For the text-containing cell, return its midpoint in [x, y] coordinate format. 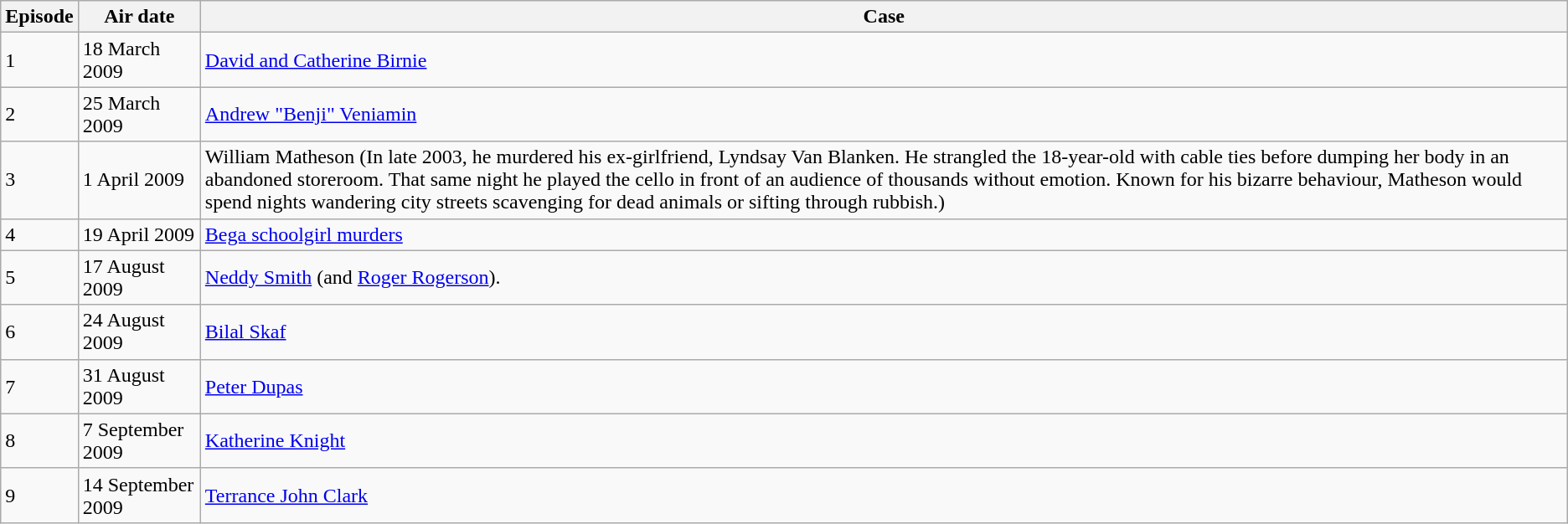
8 [39, 440]
David and Catherine Birnie [884, 60]
4 [39, 234]
9 [39, 496]
Episode [39, 17]
18 March 2009 [139, 60]
17 August 2009 [139, 278]
1 [39, 60]
Katherine Knight [884, 440]
Peter Dupas [884, 387]
14 September 2009 [139, 496]
7 [39, 387]
Case [884, 17]
Bilal Skaf [884, 331]
Neddy Smith (and Roger Rogerson). [884, 278]
Andrew "Benji" Veniamin [884, 114]
3 [39, 180]
19 April 2009 [139, 234]
1 April 2009 [139, 180]
Air date [139, 17]
7 September 2009 [139, 440]
Bega schoolgirl murders [884, 234]
24 August 2009 [139, 331]
Terrance John Clark [884, 496]
31 August 2009 [139, 387]
2 [39, 114]
25 March 2009 [139, 114]
6 [39, 331]
5 [39, 278]
